From the cell containing the given text, extract its center point as [x, y] coordinate. 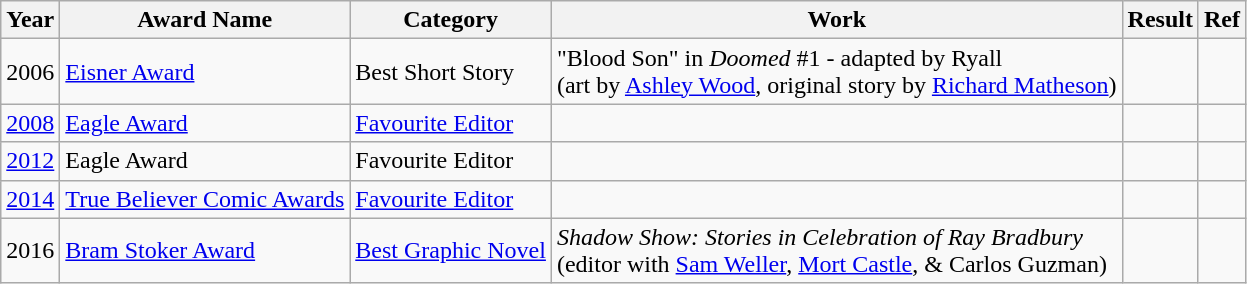
Year [30, 20]
Ref [1222, 20]
True Believer Comic Awards [205, 199]
Work [836, 20]
Result [1160, 20]
2008 [30, 123]
Category [451, 20]
Award Name [205, 20]
2006 [30, 72]
Best Short Story [451, 72]
Bram Stoker Award [205, 250]
2012 [30, 161]
"Blood Son" in Doomed #1 - adapted by Ryall(art by Ashley Wood, original story by Richard Matheson) [836, 72]
Best Graphic Novel [451, 250]
Shadow Show: Stories in Celebration of Ray Bradbury(editor with Sam Weller, Mort Castle, & Carlos Guzman) [836, 250]
2014 [30, 199]
2016 [30, 250]
Eisner Award [205, 72]
